For the text-containing cell, return its midpoint in (X, Y) coordinate format. 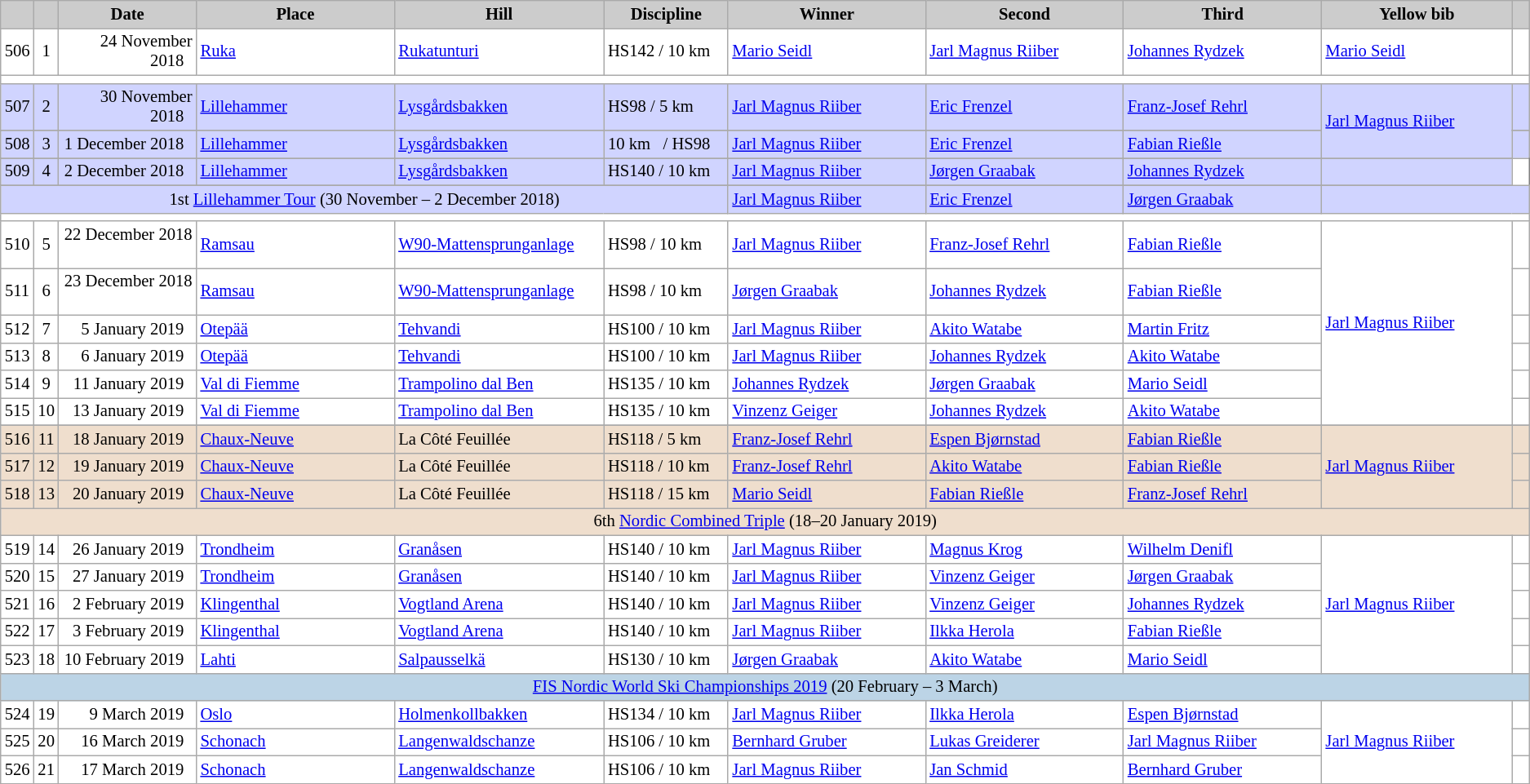
14 (46, 549)
Martin Fritz (1222, 329)
27 January 2019 (127, 577)
516 (18, 439)
511 (18, 291)
521 (18, 605)
HS118 / 15 km (666, 494)
6 (46, 291)
11 (46, 439)
Second (1025, 14)
513 (18, 357)
9 (46, 384)
Jan Schmid (1025, 769)
Place (295, 14)
26 January 2019 (127, 549)
HS142 / 10 km (666, 51)
21 (46, 769)
17 March 2019 (127, 769)
20 (46, 742)
508 (18, 144)
12 (46, 467)
Wilhelm Denifl (1222, 549)
20 January 2019 (127, 494)
Lahti (295, 659)
525 (18, 742)
13 January 2019 (127, 411)
Yellow bib (1417, 14)
520 (18, 577)
16 March 2019 (127, 742)
3 (46, 144)
507 (18, 107)
Date (127, 14)
HS118 / 5 km (666, 439)
10 km / HS98 (666, 144)
19 January 2019 (127, 467)
24 November 2018 (127, 51)
11 January 2019 (127, 384)
18 (46, 659)
Oslo (295, 714)
Lukas Greiderer (1025, 742)
519 (18, 549)
13 (46, 494)
23 December 2018 (127, 291)
526 (18, 769)
HS134 / 10 km (666, 714)
6 January 2019 (127, 357)
Winner (827, 14)
1 December 2018 (127, 144)
8 (46, 357)
1 (46, 51)
510 (18, 244)
6th Nordic Combined Triple (18–20 January 2019) (765, 521)
19 (46, 714)
10 (46, 411)
30 November 2018 (127, 107)
22 December 2018 (127, 244)
Holmenkollbakken (499, 714)
4 (46, 171)
2 (46, 107)
509 (18, 171)
5 (46, 244)
515 (18, 411)
Ruka (295, 51)
1st Lillehammer Tour (30 November – 2 December 2018) (365, 199)
517 (18, 467)
17 (46, 631)
HS130 / 10 km (666, 659)
522 (18, 631)
Magnus Krog (1025, 549)
2 December 2018 (127, 171)
15 (46, 577)
2 February 2019 (127, 605)
7 (46, 329)
Third (1222, 14)
Hill (499, 14)
5 January 2019 (127, 329)
16 (46, 605)
524 (18, 714)
506 (18, 51)
512 (18, 329)
HS98 / 5 km (666, 107)
HS118 / 10 km (666, 467)
523 (18, 659)
9 March 2019 (127, 714)
Discipline (666, 14)
10 February 2019 (127, 659)
FIS Nordic World Ski Championships 2019 (20 February – 3 March) (765, 687)
518 (18, 494)
Rukatunturi (499, 51)
18 January 2019 (127, 439)
3 February 2019 (127, 631)
Salpausselkä (499, 659)
514 (18, 384)
